Provide the [X, Y] coordinate of the cell's center where the given text is located.  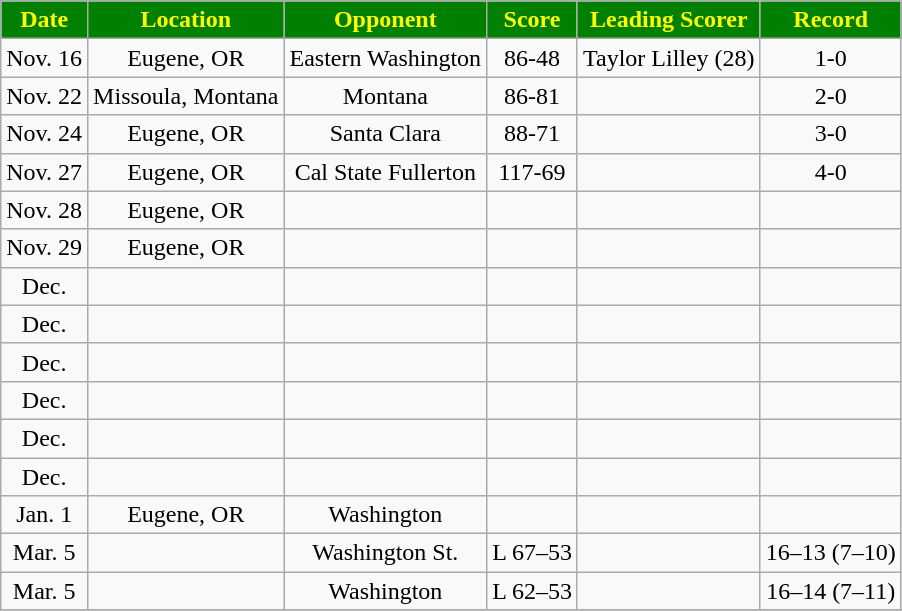
Eastern Washington [386, 58]
Missoula, Montana [186, 96]
Nov. 29 [44, 248]
Leading Scorer [668, 20]
16–13 (7–10) [830, 553]
4-0 [830, 172]
L 67–53 [532, 553]
Santa Clara [386, 134]
Location [186, 20]
3-0 [830, 134]
Nov. 28 [44, 210]
86-81 [532, 96]
L 62–53 [532, 591]
2-0 [830, 96]
1-0 [830, 58]
Record [830, 20]
88-71 [532, 134]
Nov. 27 [44, 172]
Jan. 1 [44, 515]
Washington St. [386, 553]
Montana [386, 96]
Cal State Fullerton [386, 172]
16–14 (7–11) [830, 591]
Score [532, 20]
Taylor Lilley (28) [668, 58]
Nov. 16 [44, 58]
Date [44, 20]
117-69 [532, 172]
86-48 [532, 58]
Nov. 22 [44, 96]
Nov. 24 [44, 134]
Opponent [386, 20]
